Output the [x, y] coordinate of the center of the cell containing the given text.  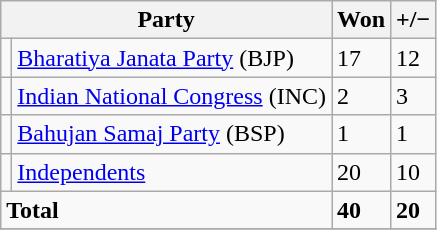
40 [362, 210]
Bahujan Samaj Party (BSP) [172, 134]
17 [362, 58]
Indian National Congress (INC) [172, 96]
2 [362, 96]
10 [414, 172]
Won [362, 20]
3 [414, 96]
Independents [172, 172]
Party [166, 20]
Total [166, 210]
12 [414, 58]
Bharatiya Janata Party (BJP) [172, 58]
+/− [414, 20]
